Return [X, Y] of the center of cell containing provided text 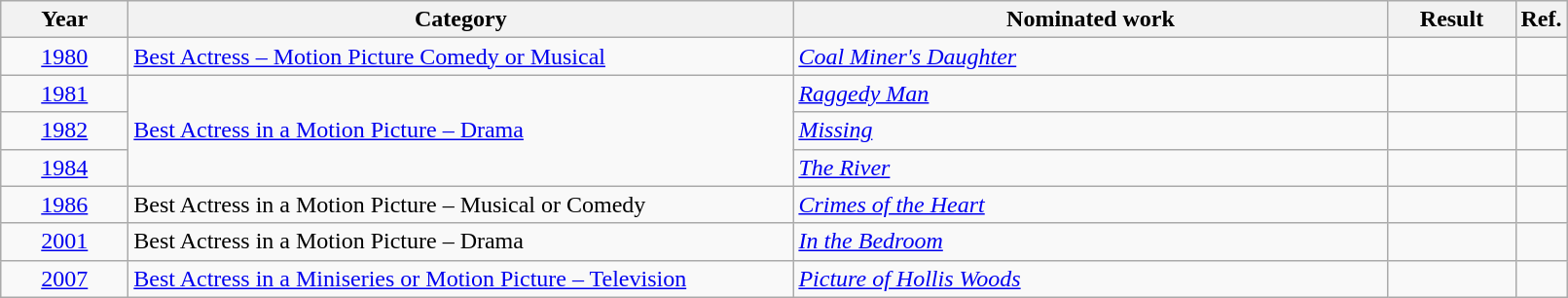
In the Bedroom [1090, 242]
1980 [64, 56]
Raggedy Man [1090, 93]
Category [461, 19]
Best Actress in a Miniseries or Motion Picture – Television [461, 279]
Best Actress – Motion Picture Comedy or Musical [461, 56]
Ref. [1542, 19]
Picture of Hollis Woods [1090, 279]
1982 [64, 130]
Year [64, 19]
Result [1452, 19]
1984 [64, 168]
Missing [1090, 130]
Crimes of the Heart [1090, 205]
The River [1090, 168]
Coal Miner's Daughter [1090, 56]
2001 [64, 242]
1986 [64, 205]
Best Actress in a Motion Picture – Musical or Comedy [461, 205]
1981 [64, 93]
Nominated work [1090, 19]
2007 [64, 279]
